Identify which cell holds the provided text, then report its [X, Y] central coordinate. 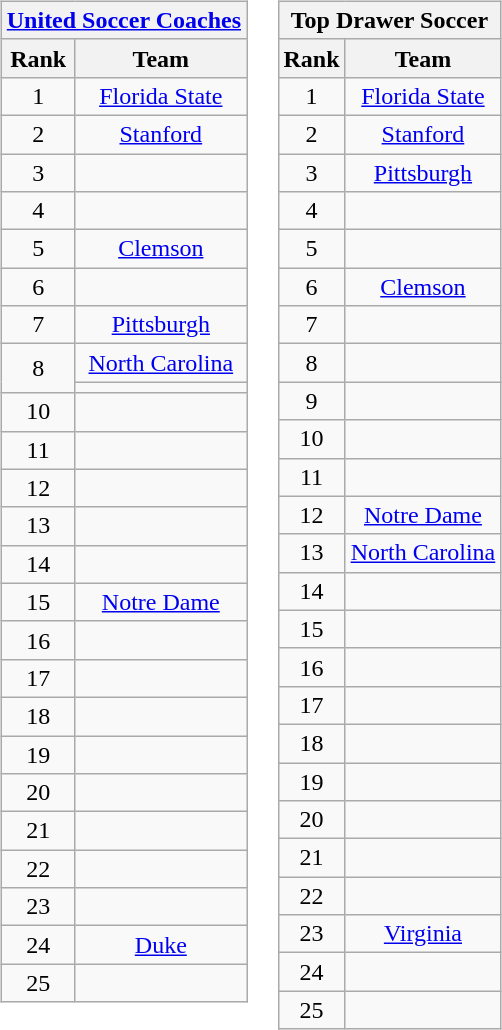
United Soccer Coaches [124, 20]
Top Drawer Soccer [390, 20]
Duke [160, 945]
9 [312, 401]
Virginia [423, 934]
